Return the (X, Y) coordinate for the center point of the cell that contains the specified text.  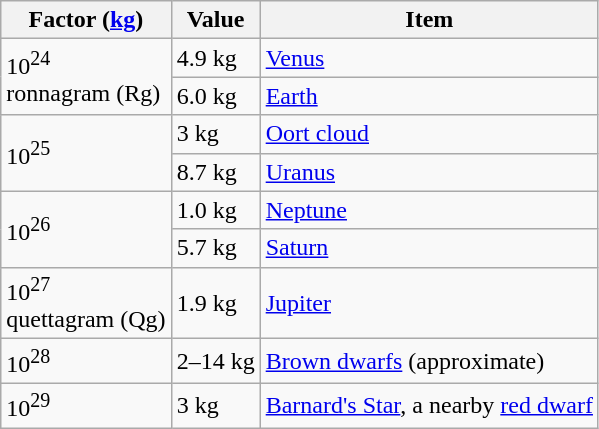
Earth (429, 96)
2–14 kg (216, 362)
Value (216, 20)
1026 (86, 229)
1.9 kg (216, 303)
5.7 kg (216, 248)
Brown dwarfs (approximate) (429, 362)
Jupiter (429, 303)
4.9 kg (216, 58)
Venus (429, 58)
Factor (kg) (86, 20)
6.0 kg (216, 96)
8.7 kg (216, 172)
1024ronnagram (Rg) (86, 77)
1029 (86, 406)
1027quettagram (Qg) (86, 303)
1.0 kg (216, 210)
Oort cloud (429, 134)
1025 (86, 153)
Barnard's Star, a nearby red dwarf (429, 406)
1028 (86, 362)
Saturn (429, 248)
Item (429, 20)
Neptune (429, 210)
Uranus (429, 172)
